Search for the cell housing the specified text and yield its (X, Y) center coordinate. 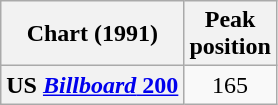
Chart (1991) (92, 34)
Peakposition (230, 34)
165 (230, 85)
US Billboard 200 (92, 85)
